Return (x, y) of the center of cell containing provided text 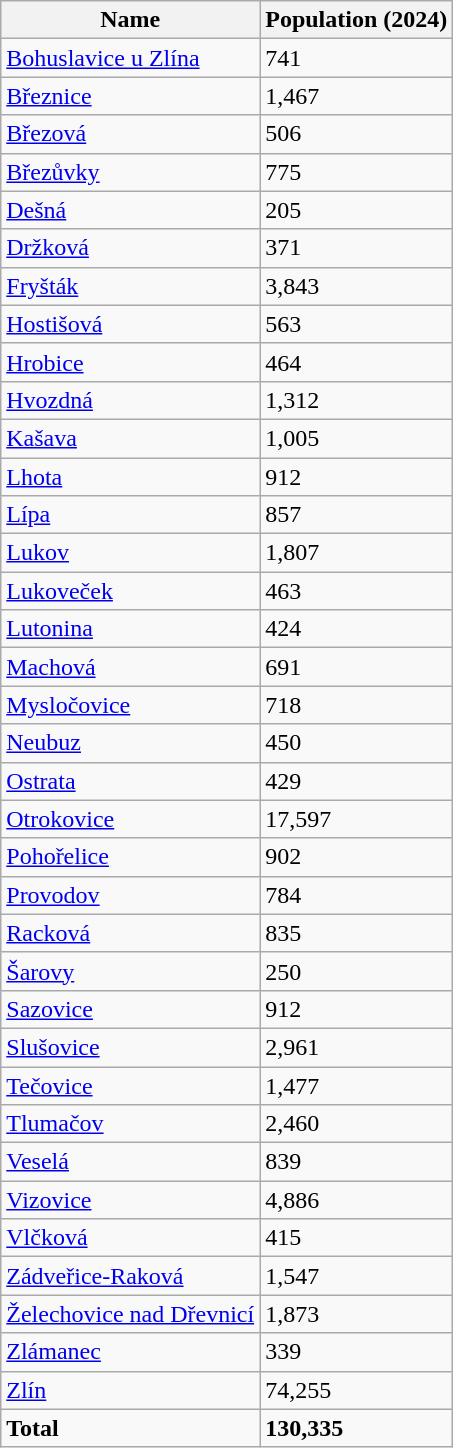
Hrobice (130, 362)
Population (2024) (356, 20)
Březůvky (130, 172)
Dešná (130, 210)
463 (356, 591)
835 (356, 933)
17,597 (356, 819)
Racková (130, 933)
718 (356, 705)
902 (356, 857)
Držková (130, 248)
1,477 (356, 1085)
3,843 (356, 286)
Name (130, 20)
1,467 (356, 96)
Total (130, 1428)
563 (356, 324)
4,886 (356, 1200)
2,961 (356, 1047)
Mysločovice (130, 705)
250 (356, 971)
691 (356, 667)
415 (356, 1238)
Lhota (130, 477)
450 (356, 743)
Zlámanec (130, 1352)
Ostrata (130, 781)
1,547 (356, 1276)
Lutonina (130, 629)
Šarovy (130, 971)
Tečovice (130, 1085)
784 (356, 895)
429 (356, 781)
Sazovice (130, 1009)
741 (356, 58)
Otrokovice (130, 819)
Slušovice (130, 1047)
Kašava (130, 438)
Fryšták (130, 286)
Březová (130, 134)
1,312 (356, 400)
Vizovice (130, 1200)
464 (356, 362)
Lípa (130, 515)
371 (356, 248)
1,873 (356, 1314)
74,255 (356, 1390)
Hvozdná (130, 400)
Tlumačov (130, 1124)
Zlín (130, 1390)
Zádveřice-Raková (130, 1276)
1,005 (356, 438)
Bohuslavice u Zlína (130, 58)
Veselá (130, 1162)
1,807 (356, 553)
424 (356, 629)
506 (356, 134)
775 (356, 172)
839 (356, 1162)
130,335 (356, 1428)
Želechovice nad Dřevnicí (130, 1314)
Provodov (130, 895)
Lukov (130, 553)
Lukoveček (130, 591)
339 (356, 1352)
205 (356, 210)
Neubuz (130, 743)
Hostišová (130, 324)
Březnice (130, 96)
Vlčková (130, 1238)
Machová (130, 667)
857 (356, 515)
2,460 (356, 1124)
Pohořelice (130, 857)
